Return the [x, y] coordinate for the center point of the cell that contains the specified text.  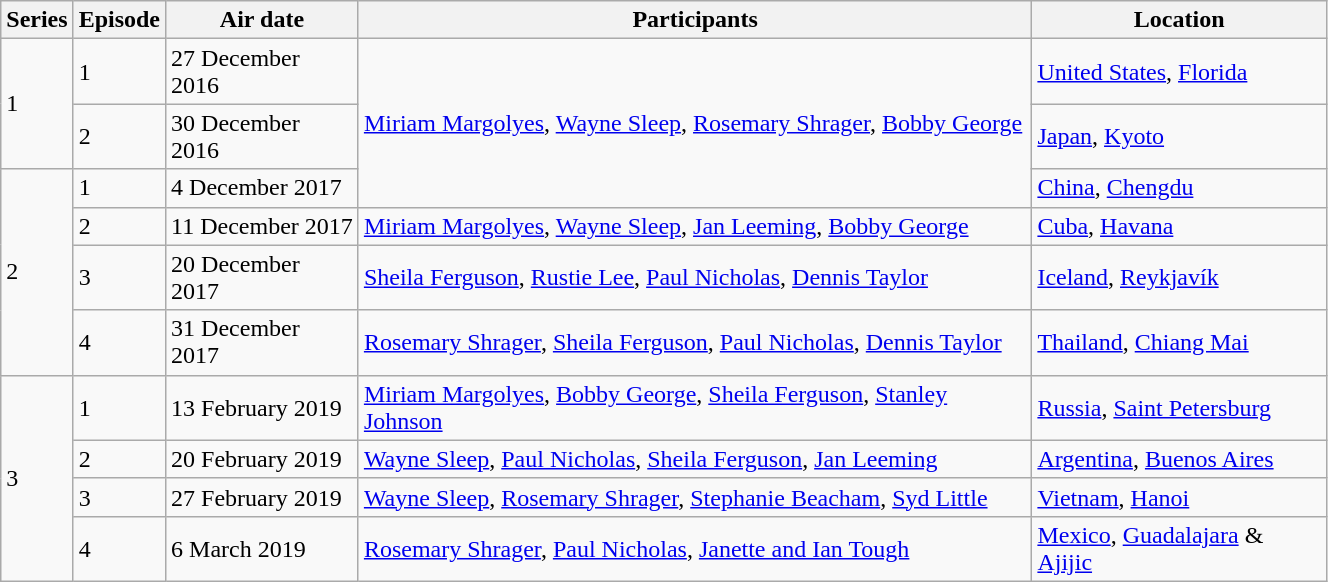
Wayne Sleep, Paul Nicholas, Sheila Ferguson, Jan Leeming [695, 459]
4 December 2017 [262, 188]
11 December 2017 [262, 226]
Japan, Kyoto [1180, 136]
Rosemary Shrager, Sheila Ferguson, Paul Nicholas, Dennis Taylor [695, 342]
Miriam Margolyes, Wayne Sleep, Jan Leeming, Bobby George [695, 226]
Cuba, Havana [1180, 226]
Wayne Sleep, Rosemary Shrager, Stephanie Beacham, Syd Little [695, 497]
Air date [262, 20]
Argentina, Buenos Aires [1180, 459]
20 December 2017 [262, 278]
China, Chengdu [1180, 188]
Iceland, Reykjavík [1180, 278]
27 December 2016 [262, 72]
Mexico, Guadalajara & Ajijic [1180, 548]
13 February 2019 [262, 408]
Vietnam, Hanoi [1180, 497]
Sheila Ferguson, Rustie Lee, Paul Nicholas, Dennis Taylor [695, 278]
Thailand, Chiang Mai [1180, 342]
Participants [695, 20]
Rosemary Shrager, Paul Nicholas, Janette and Ian Tough [695, 548]
27 February 2019 [262, 497]
Series [37, 20]
31 December 2017 [262, 342]
Episode [119, 20]
6 March 2019 [262, 548]
Location [1180, 20]
Miriam Margolyes, Wayne Sleep, Rosemary Shrager, Bobby George [695, 123]
Russia, Saint Petersburg [1180, 408]
Miriam Margolyes, Bobby George, Sheila Ferguson, Stanley Johnson [695, 408]
20 February 2019 [262, 459]
United States, Florida [1180, 72]
30 December 2016 [262, 136]
